Identify which cell holds the provided text, then report its [X, Y] central coordinate. 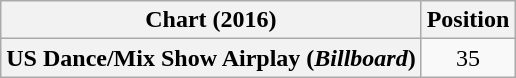
Position [468, 20]
35 [468, 58]
US Dance/Mix Show Airplay (Billboard) [211, 58]
Chart (2016) [211, 20]
